Extract the (X, Y) coordinate from the center of the cell holding the provided text.  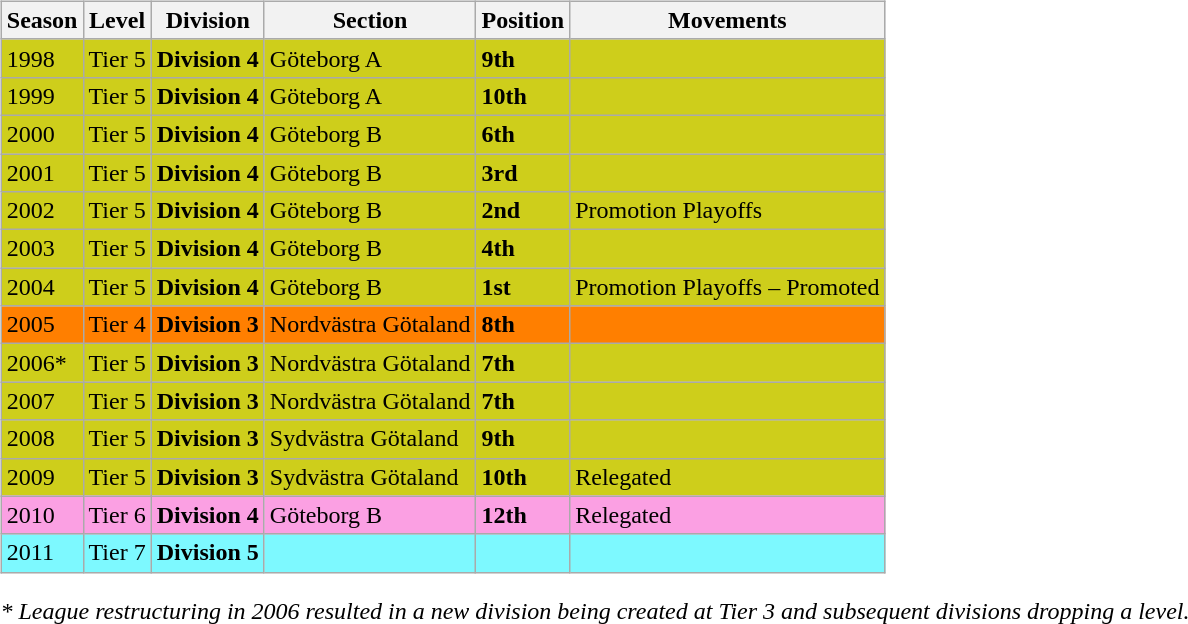
2003 (42, 249)
8th (523, 325)
Tier 4 (117, 325)
2004 (42, 287)
2009 (42, 477)
2nd (523, 211)
1999 (42, 96)
1998 (42, 58)
4th (523, 249)
Section (370, 20)
12th (523, 515)
Division 5 (208, 553)
Promotion Playoffs – Promoted (728, 287)
2005 (42, 325)
2006* (42, 363)
2007 (42, 401)
2008 (42, 439)
2011 (42, 553)
Movements (728, 20)
2010 (42, 515)
2000 (42, 134)
Tier 7 (117, 553)
Division (208, 20)
Level (117, 20)
1st (523, 287)
3rd (523, 173)
2002 (42, 211)
Position (523, 20)
Tier 6 (117, 515)
Promotion Playoffs (728, 211)
Season (42, 20)
6th (523, 134)
2001 (42, 173)
